Provide the [X, Y] coordinate of the cell's center where the given text is located.  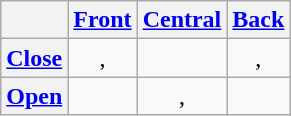
Back [258, 20]
Open [34, 96]
Central [182, 20]
Front [102, 20]
Close [34, 58]
